Search for the cell housing the specified text and yield its (X, Y) center coordinate. 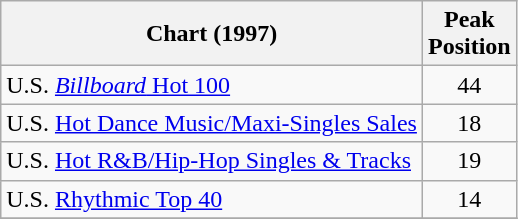
44 (469, 85)
U.S. Rhythmic Top 40 (212, 199)
U.S. Hot R&B/Hip-Hop Singles & Tracks (212, 161)
Chart (1997) (212, 34)
19 (469, 161)
14 (469, 199)
PeakPosition (469, 34)
18 (469, 123)
U.S. Hot Dance Music/Maxi-Singles Sales (212, 123)
U.S. Billboard Hot 100 (212, 85)
